For the text-containing cell, return its midpoint in (x, y) coordinate format. 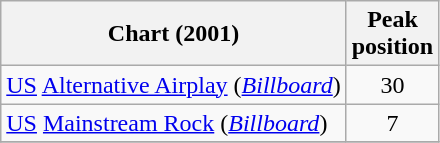
30 (392, 85)
Peakposition (392, 34)
Chart (2001) (174, 34)
7 (392, 123)
US Alternative Airplay (Billboard) (174, 85)
US Mainstream Rock (Billboard) (174, 123)
